Pinpoint the cell where the given text exists, returning its (x, y) midpoint coordinate. 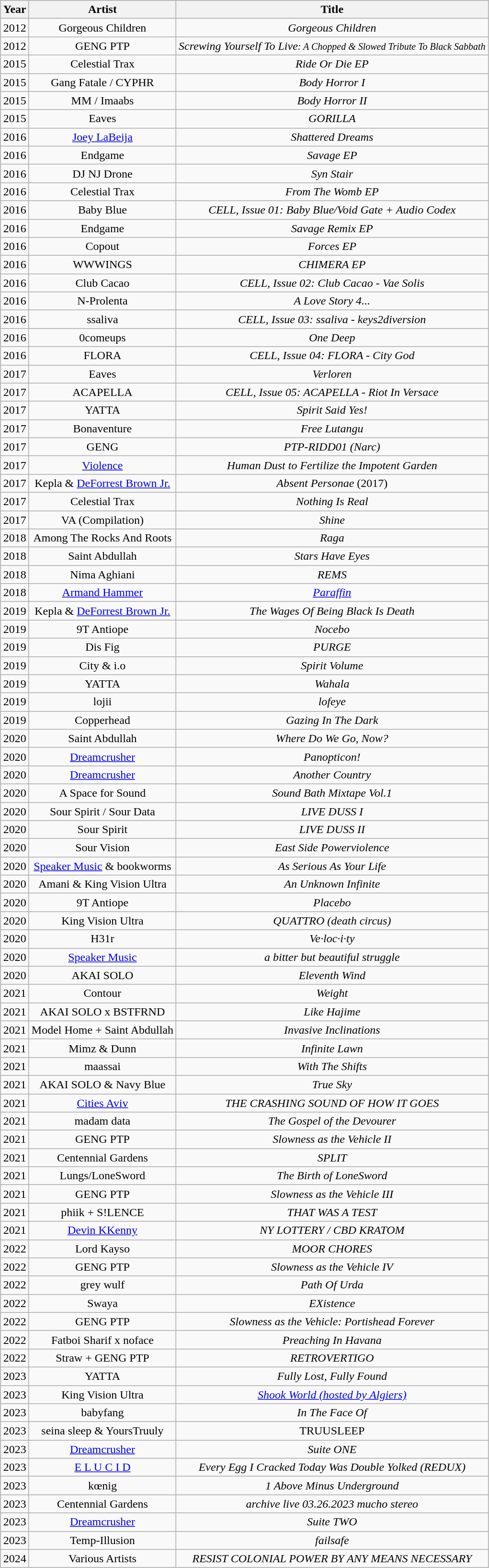
THAT WAS A TEST (332, 1212)
Savage Remix EP (332, 228)
Where Do We Go, Now? (332, 738)
In The Face Of (332, 1413)
Slowness as the Vehicle IV (332, 1267)
TRUUSLEEP (332, 1431)
DJ NJ Drone (102, 173)
One Deep (332, 338)
A Space for Sound (102, 793)
CELL, Issue 02: Club Cacao - Vae Solis (332, 283)
From The Womb EP (332, 192)
Club Cacao (102, 283)
Dis Fig (102, 647)
Savage EP (332, 155)
Bonaventure (102, 429)
Syn Stair (332, 173)
Paraffin (332, 593)
Invasive Inclinations (332, 1030)
AKAI SOLO x BSTFRND (102, 1012)
Devin KKenny (102, 1230)
madam data (102, 1121)
Another Country (332, 775)
Nothing Is Real (332, 501)
ACAPELLA (102, 392)
Various Artists (102, 1558)
Copout (102, 247)
Slowness as the Vehicle III (332, 1194)
Path Of Urda (332, 1285)
Suite ONE (332, 1449)
CHIMERA EP (332, 265)
As Serious As Your Life (332, 866)
Speaker Music (102, 957)
Absent Personae (2017) (332, 483)
A Love Story 4... (332, 301)
Raga (332, 538)
QUATTRO (death circus) (332, 921)
PURGE (332, 647)
Ve·loc·i·ty (332, 939)
Mimz & Dunn (102, 1048)
Year (14, 10)
Eleventh Wind (332, 975)
Baby Blue (102, 210)
The Wages Of Being Black Is Death (332, 611)
Temp-Illusion (102, 1540)
PTP-RIDD01 (Narc) (332, 447)
The Birth of LoneSword (332, 1176)
Title (332, 10)
Gazing In The Dark (332, 720)
Sour Spirit / Sour Data (102, 812)
FLORA (102, 356)
GENG (102, 447)
Slowness as the Vehicle II (332, 1139)
Joey LaBeija (102, 137)
True Sky (332, 1084)
East Side Powerviolence (332, 848)
SPLIT (332, 1158)
With The Shifts (332, 1066)
Weight (332, 993)
WWWINGS (102, 265)
lofeye (332, 702)
Speaker Music & bookworms (102, 866)
LIVE DUSS II (332, 830)
maassai (102, 1066)
Shook World (hosted by Algiers) (332, 1395)
Spirit Said Yes! (332, 410)
Spirit Volume (332, 666)
Free Lutangu (332, 429)
Body Horror II (332, 101)
Screwing Yourself To Live: A Chopped & Slowed Tribute To Black Sabbath (332, 46)
Straw + GENG PTP (102, 1358)
CELL, Issue 01: Baby Blue/Void Gate + Audio Codex (332, 210)
Panopticon! (332, 756)
Among The Rocks And Roots (102, 538)
Lord Kayso (102, 1249)
CELL, Issue 05: ACAPELLA - Riot In Versace (332, 392)
Swaya (102, 1303)
THE CRASHING SOUND OF HOW IT GOES (332, 1103)
lojii (102, 702)
Like Hajime (332, 1012)
Sour Vision (102, 848)
Ride Or Die EP (332, 64)
City & i.o (102, 666)
Placebo (332, 902)
babyfang (102, 1413)
Every Egg I Cracked Today Was Double Yolked (REDUX) (332, 1467)
0comeups (102, 338)
EXistence (332, 1303)
Body Horror I (332, 82)
Nima Aghiani (102, 575)
RESIST COLONIAL POWER BY ANY MEANS NECESSARY (332, 1558)
Fatboi Sharif x noface (102, 1340)
REMS (332, 575)
N-Prolenta (102, 301)
Copperhead (102, 720)
Slowness as the Vehicle: Portishead Forever (332, 1321)
RETROVERTIGO (332, 1358)
Cities Aviv (102, 1103)
Armand Hammer (102, 593)
Lungs/LoneSword (102, 1176)
seina sleep & YoursTruuly (102, 1431)
Gang Fatale / CYPHR (102, 82)
NY LOTTERY / CBD KRATOM (332, 1230)
Artist (102, 10)
1 Above Minus Underground (332, 1486)
Preaching In Havana (332, 1340)
a bitter but beautiful struggle (332, 957)
E L U C I D (102, 1467)
Sound Bath Mixtape Vol.1 (332, 793)
Model Home + Saint Abdullah (102, 1030)
The Gospel of the Devourer (332, 1121)
Verloren (332, 374)
VA (Compilation) (102, 519)
Contour (102, 993)
An Unknown Infinite (332, 884)
H31r (102, 939)
GORILLA (332, 119)
Infinite Lawn (332, 1048)
Sour Spirit (102, 830)
Wahala (332, 684)
Shine (332, 519)
LIVE DUSS I (332, 812)
Suite TWO (332, 1522)
kœnig (102, 1486)
archive live 03.26.2023 mucho stereo (332, 1504)
Shattered Dreams (332, 137)
AKAI SOLO (102, 975)
phiik + S!LENCE (102, 1212)
Nocebo (332, 629)
MOOR CHORES (332, 1249)
Violence (102, 465)
CELL, Issue 03: ssaliva - keys2diversion (332, 319)
MM / Imaabs (102, 101)
failsafe (332, 1540)
Stars Have Eyes (332, 556)
AKAI SOLO & Navy Blue (102, 1084)
grey wulf (102, 1285)
Human Dust to Fertilize the Impotent Garden (332, 465)
Amani & King Vision Ultra (102, 884)
2024 (14, 1558)
CELL, Issue 04: FLORA - City God (332, 356)
Fully Lost, Fully Found (332, 1376)
Forces EP (332, 247)
ssaliva (102, 319)
